Find where the given text appears and provide that cell's center as [x, y] coordinate. 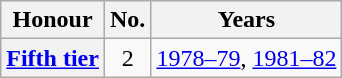
Fifth tier [53, 58]
No. [127, 20]
Honour [53, 20]
2 [127, 58]
Years [246, 20]
1978–79, 1981–82 [246, 58]
